Find where the given text appears and provide that cell's center as (X, Y) coordinate. 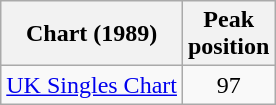
Chart (1989) (92, 34)
97 (228, 85)
Peakposition (228, 34)
UK Singles Chart (92, 85)
